Locate the cell with the specified text and output its [x, y] center coordinate. 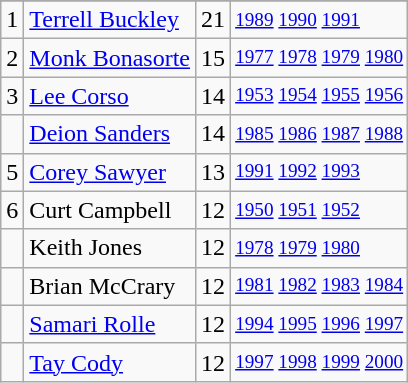
1978 1979 1980 [320, 248]
Tay Cody [110, 362]
Deion Sanders [110, 134]
Monk Bonasorte [110, 58]
1981 1982 1983 1984 [320, 286]
15 [214, 58]
Corey Sawyer [110, 172]
5 [12, 172]
1985 1986 1987 1988 [320, 134]
Keith Jones [110, 248]
1 [12, 20]
Curt Campbell [110, 210]
Samari Rolle [110, 324]
1950 1951 1952 [320, 210]
3 [12, 96]
1994 1995 1996 1997 [320, 324]
1989 1990 1991 [320, 20]
2 [12, 58]
1953 1954 1955 1956 [320, 96]
Brian McCrary [110, 286]
Terrell Buckley [110, 20]
21 [214, 20]
Lee Corso [110, 96]
13 [214, 172]
1991 1992 1993 [320, 172]
6 [12, 210]
1977 1978 1979 1980 [320, 58]
1997 1998 1999 2000 [320, 362]
